Locate the cell with the specified text and output its [x, y] center coordinate. 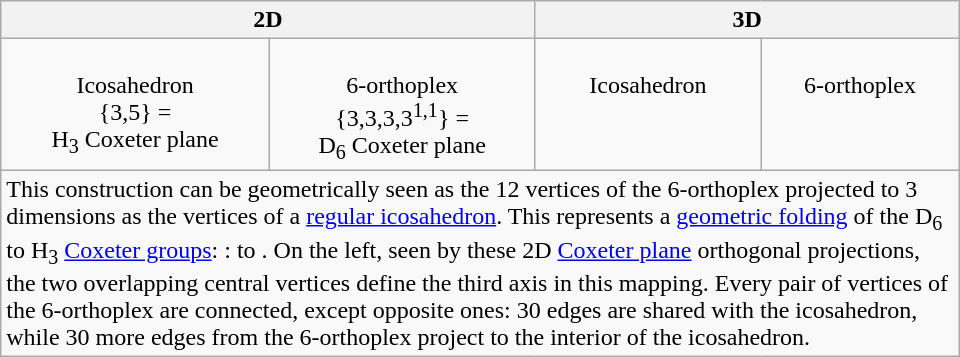
6-orthoplex{3,3,3,31,1} = D6 Coxeter plane [402, 105]
3D [747, 20]
6-orthoplex [860, 105]
Icosahedron [648, 105]
2D [268, 20]
Icosahedron{3,5} = H3 Coxeter plane [136, 105]
